Determine the (x, y) coordinate at the center of the cell enclosing the given text.  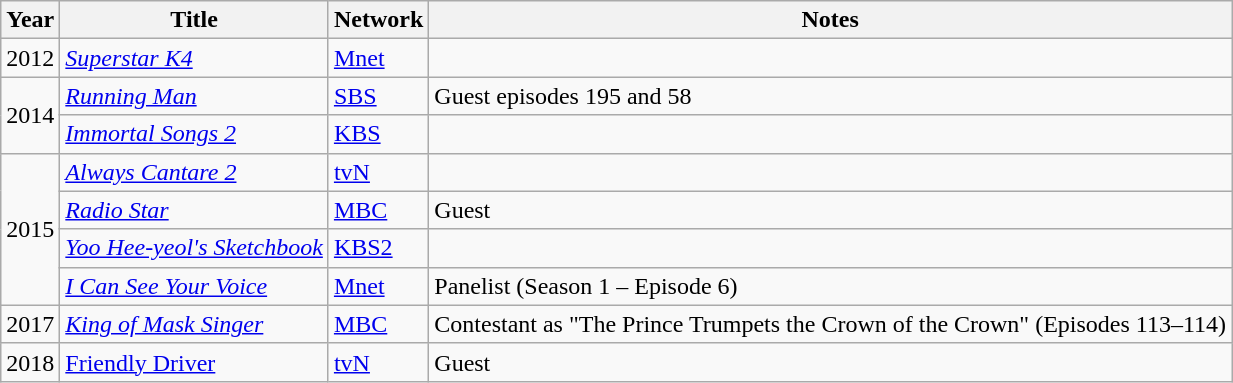
2014 (30, 115)
Immortal Songs 2 (194, 134)
Friendly Driver (194, 362)
Always Cantare 2 (194, 172)
Contestant as "The Prince Trumpets the Crown of the Crown" (Episodes 113–114) (830, 324)
2012 (30, 58)
SBS (378, 96)
2018 (30, 362)
I Can See Your Voice (194, 286)
KBS (378, 134)
Yoo Hee-yeol's Sketchbook (194, 248)
Radio Star (194, 210)
Superstar K4 (194, 58)
Panelist (Season 1 – Episode 6) (830, 286)
Network (378, 20)
Notes (830, 20)
Running Man (194, 96)
2017 (30, 324)
Year (30, 20)
Guest episodes 195 and 58 (830, 96)
KBS2 (378, 248)
2015 (30, 229)
Title (194, 20)
King of Mask Singer (194, 324)
